Return the (x, y) coordinate for the center point of the cell that contains the specified text.  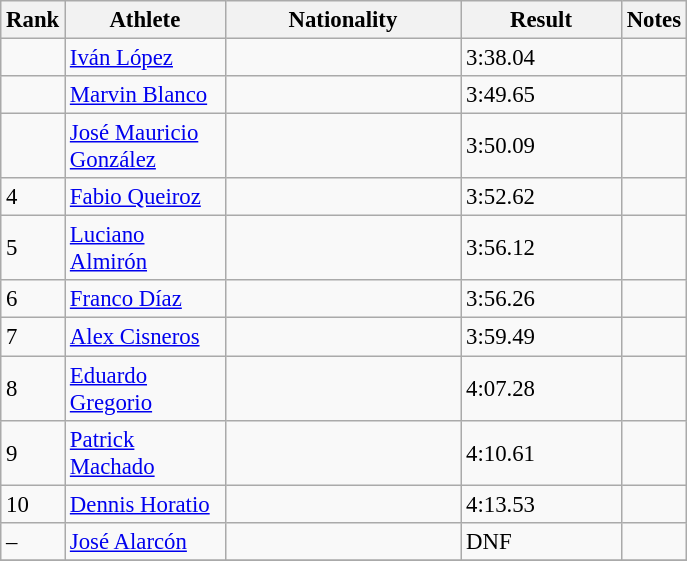
3:56.26 (542, 299)
José Mauricio González (146, 146)
Luciano Almirón (146, 248)
Eduardo Gregorio (146, 388)
5 (33, 248)
Athlete (146, 20)
Result (542, 20)
Marvin Blanco (146, 95)
4:07.28 (542, 388)
José Alarcón (146, 541)
3:50.09 (542, 146)
4:13.53 (542, 504)
Dennis Horatio (146, 504)
Iván López (146, 58)
DNF (542, 541)
4:10.61 (542, 452)
– (33, 541)
Fabio Queiroz (146, 197)
10 (33, 504)
Alex Cisneros (146, 337)
Notes (654, 20)
4 (33, 197)
Patrick Machado (146, 452)
Rank (33, 20)
3:59.49 (542, 337)
Nationality (343, 20)
8 (33, 388)
9 (33, 452)
6 (33, 299)
3:56.12 (542, 248)
3:52.62 (542, 197)
3:49.65 (542, 95)
3:38.04 (542, 58)
7 (33, 337)
Franco Díaz (146, 299)
